Provide the (X, Y) coordinate of the cell's center where the given text is located.  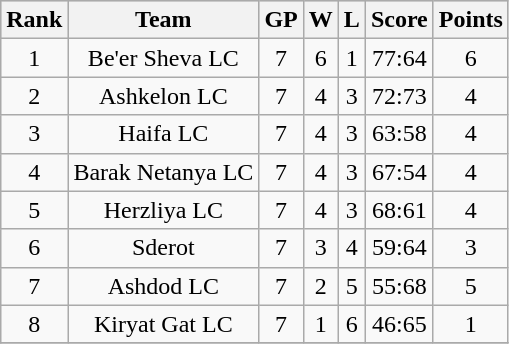
Ashdod LC (164, 286)
72:73 (399, 96)
Ashkelon LC (164, 96)
Haifa LC (164, 134)
Kiryat Gat LC (164, 324)
Points (470, 20)
8 (34, 324)
Herzliya LC (164, 210)
Rank (34, 20)
63:58 (399, 134)
Team (164, 20)
GP (281, 20)
77:64 (399, 58)
L (352, 20)
46:65 (399, 324)
68:61 (399, 210)
Sderot (164, 248)
Score (399, 20)
55:68 (399, 286)
Be'er Sheva LC (164, 58)
Barak Netanya LC (164, 172)
67:54 (399, 172)
W (320, 20)
59:64 (399, 248)
